Extract the (x, y) coordinate from the center of the cell holding the provided text.  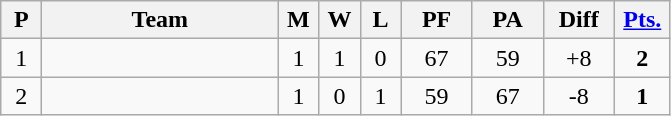
M (298, 20)
Pts. (642, 20)
P (22, 20)
Team (160, 20)
+8 (578, 58)
-8 (578, 96)
Diff (578, 20)
L (380, 20)
PF (436, 20)
PA (508, 20)
W (340, 20)
